For the text-containing cell, return its midpoint in (X, Y) coordinate format. 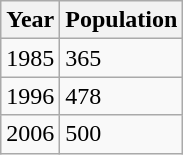
365 (122, 58)
1985 (30, 58)
2006 (30, 134)
478 (122, 96)
1996 (30, 96)
Population (122, 20)
500 (122, 134)
Year (30, 20)
